Locate the cell with the specified text and output its (x, y) center coordinate. 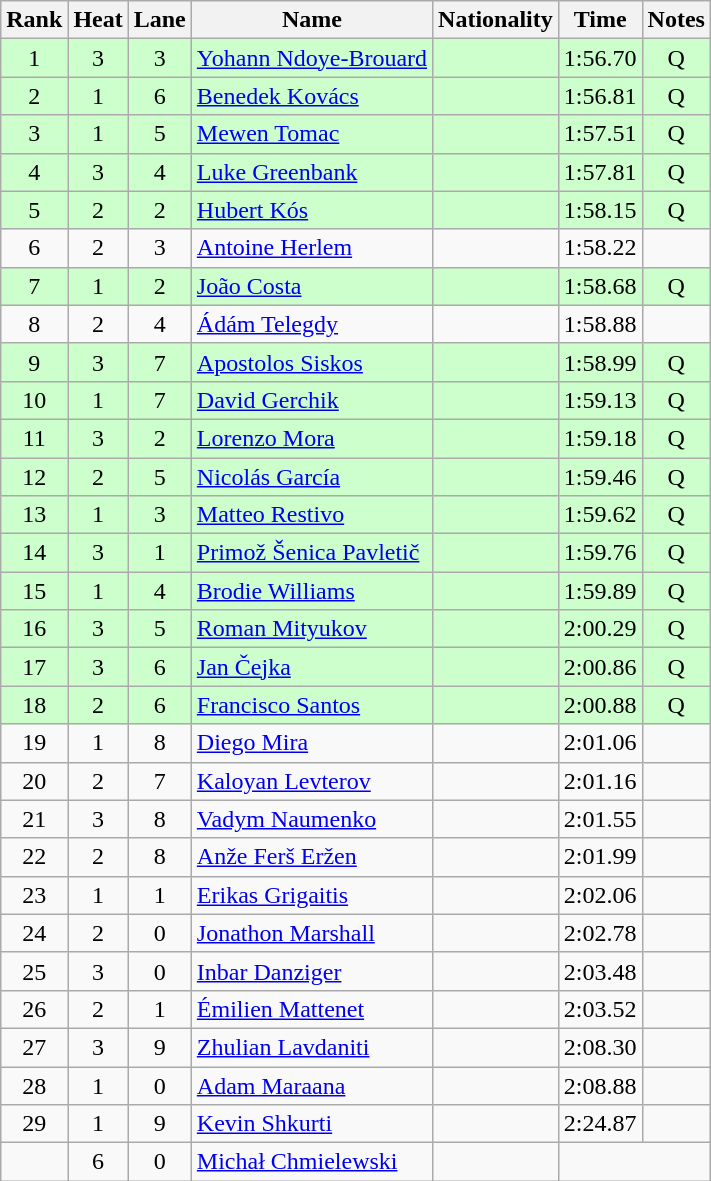
1:59.62 (600, 515)
Brodie Williams (312, 591)
2:24.87 (600, 1124)
2:08.30 (600, 1047)
24 (34, 933)
1:59.76 (600, 553)
1:56.70 (600, 58)
Diego Mira (312, 743)
29 (34, 1124)
Kevin Shkurti (312, 1124)
2:00.86 (600, 667)
Ádám Telegdy (312, 324)
1:58.15 (600, 210)
25 (34, 971)
2:03.52 (600, 1009)
28 (34, 1085)
2:01.55 (600, 819)
Erikas Grigaitis (312, 895)
1:57.81 (600, 172)
Nicolás García (312, 477)
Zhulian Lavdaniti (312, 1047)
1:59.13 (600, 400)
1:58.68 (600, 286)
21 (34, 819)
2:01.99 (600, 857)
11 (34, 438)
Kaloyan Levterov (312, 781)
Rank (34, 20)
1:58.99 (600, 362)
14 (34, 553)
2:03.48 (600, 971)
Hubert Kós (312, 210)
Matteo Restivo (312, 515)
16 (34, 629)
Jan Čejka (312, 667)
Émilien Mattenet (312, 1009)
1:59.18 (600, 438)
Notes (676, 20)
1:58.22 (600, 248)
Lorenzo Mora (312, 438)
Vadym Naumenko (312, 819)
20 (34, 781)
18 (34, 705)
Apostolos Siskos (312, 362)
26 (34, 1009)
13 (34, 515)
1:59.46 (600, 477)
1:59.89 (600, 591)
22 (34, 857)
Michał Chmielewski (312, 1162)
2:02.06 (600, 895)
Mewen Tomac (312, 134)
Time (600, 20)
Primož Šenica Pavletič (312, 553)
Nationality (496, 20)
2:01.16 (600, 781)
27 (34, 1047)
Lane (160, 20)
2:00.88 (600, 705)
Name (312, 20)
Jonathon Marshall (312, 933)
Anže Ferš Eržen (312, 857)
Heat (98, 20)
15 (34, 591)
1:58.88 (600, 324)
Inbar Danziger (312, 971)
Luke Greenbank (312, 172)
10 (34, 400)
2:00.29 (600, 629)
João Costa (312, 286)
David Gerchik (312, 400)
1:56.81 (600, 96)
Roman Mityukov (312, 629)
Yohann Ndoye-Brouard (312, 58)
Antoine Herlem (312, 248)
Adam Maraana (312, 1085)
1:57.51 (600, 134)
2:02.78 (600, 933)
Francisco Santos (312, 705)
23 (34, 895)
Benedek Kovács (312, 96)
2:01.06 (600, 743)
19 (34, 743)
12 (34, 477)
2:08.88 (600, 1085)
17 (34, 667)
